Return (X, Y) of the center of cell containing provided text 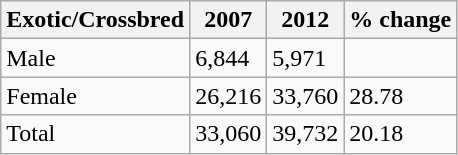
33,760 (306, 96)
33,060 (228, 134)
Total (96, 134)
26,216 (228, 96)
20.18 (400, 134)
Exotic/Crossbred (96, 20)
Female (96, 96)
28.78 (400, 96)
5,971 (306, 58)
39,732 (306, 134)
2012 (306, 20)
6,844 (228, 58)
Male (96, 58)
% change (400, 20)
2007 (228, 20)
